Locate the cell with the specified text and output its (X, Y) center coordinate. 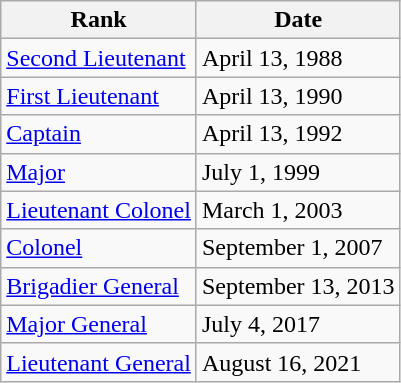
Major (99, 172)
Date (298, 20)
August 16, 2021 (298, 362)
July 4, 2017 (298, 324)
September 1, 2007 (298, 248)
Colonel (99, 248)
Lieutenant Colonel (99, 210)
April 13, 1992 (298, 134)
July 1, 1999 (298, 172)
Lieutenant General (99, 362)
Major General (99, 324)
April 13, 1988 (298, 58)
Brigadier General (99, 286)
First Lieutenant (99, 96)
Rank (99, 20)
Captain (99, 134)
September 13, 2013 (298, 286)
March 1, 2003 (298, 210)
April 13, 1990 (298, 96)
Second Lieutenant (99, 58)
